Detect which cell encompasses the target text, then output its [x, y] center coordinate. 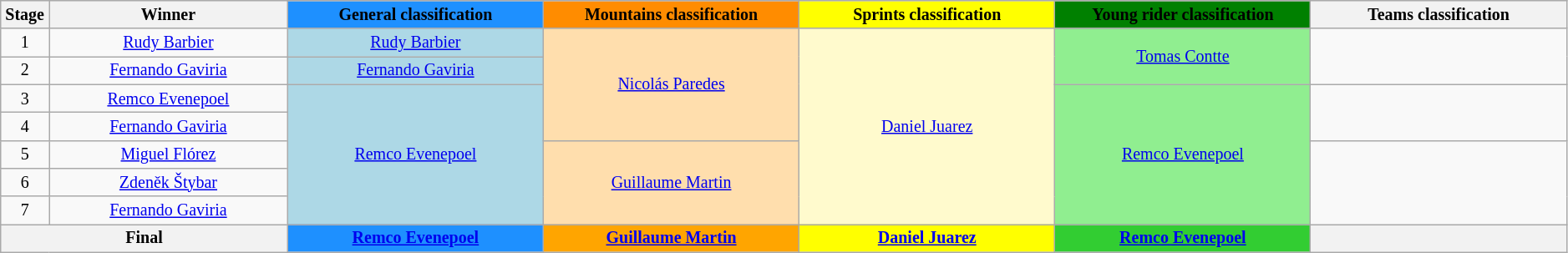
7 [25, 210]
Winner [169, 15]
Miguel Flórez [169, 154]
Tomas Contte [1183, 57]
Young rider classification [1183, 15]
3 [25, 99]
Stage [25, 15]
Nicolás Paredes [671, 85]
Sprints classification [927, 15]
Mountains classification [671, 15]
General classification [415, 15]
2 [25, 70]
4 [25, 127]
Zdeněk Štybar [169, 182]
Teams classification [1439, 15]
6 [25, 182]
1 [25, 43]
5 [25, 154]
Final [145, 239]
